For the text-containing cell, return its midpoint in (x, y) coordinate format. 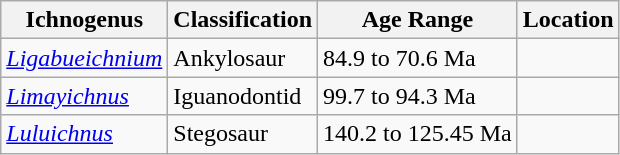
Luluichnus (84, 134)
Ankylosaur (243, 58)
Ichnogenus (84, 20)
Stegosaur (243, 134)
Iguanodontid (243, 96)
Age Range (418, 20)
84.9 to 70.6 Ma (418, 58)
Ligabueichnium (84, 58)
99.7 to 94.3 Ma (418, 96)
140.2 to 125.45 Ma (418, 134)
Location (568, 20)
Limayichnus (84, 96)
Classification (243, 20)
